Pinpoint the cell where the given text exists, returning its [x, y] midpoint coordinate. 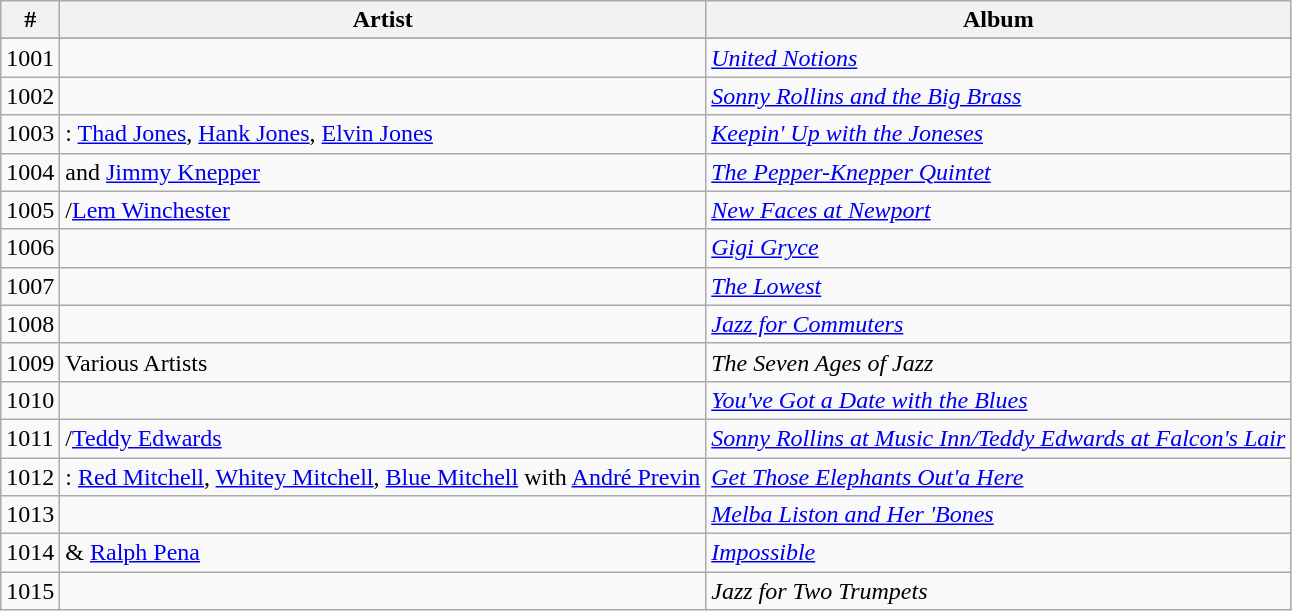
1013 [30, 515]
Keepin' Up with the Joneses [998, 134]
Album [998, 20]
1006 [30, 248]
/Teddy Edwards [383, 438]
Get Those Elephants Out'a Here [998, 477]
1007 [30, 286]
Jazz for Two Trumpets [998, 591]
: Thad Jones, Hank Jones, Elvin Jones [383, 134]
You've Got a Date with the Blues [998, 400]
1011 [30, 438]
1014 [30, 553]
1004 [30, 172]
New Faces at Newport [998, 210]
1015 [30, 591]
Artist [383, 20]
The Pepper-Knepper Quintet [998, 172]
1012 [30, 477]
1009 [30, 362]
1001 [30, 58]
Sonny Rollins and the Big Brass [998, 96]
Sonny Rollins at Music Inn/Teddy Edwards at Falcon's Lair [998, 438]
# [30, 20]
United Notions [998, 58]
The Lowest [998, 286]
and Jimmy Knepper [383, 172]
Melba Liston and Her 'Bones [998, 515]
Gigi Gryce [998, 248]
1002 [30, 96]
Impossible [998, 553]
: Red Mitchell, Whitey Mitchell, Blue Mitchell with André Previn [383, 477]
1005 [30, 210]
1010 [30, 400]
1003 [30, 134]
& Ralph Pena [383, 553]
/Lem Winchester [383, 210]
The Seven Ages of Jazz [998, 362]
Jazz for Commuters [998, 324]
Various Artists [383, 362]
1008 [30, 324]
